Return the [X, Y] coordinate for the center point of the cell that contains the specified text.  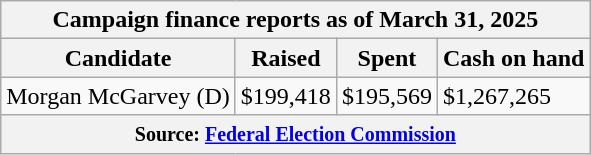
Candidate [118, 58]
$1,267,265 [513, 96]
$199,418 [286, 96]
Cash on hand [513, 58]
Raised [286, 58]
Source: Federal Election Commission [296, 134]
Campaign finance reports as of March 31, 2025 [296, 20]
Morgan McGarvey (D) [118, 96]
$195,569 [386, 96]
Spent [386, 58]
